Return the (X, Y) coordinate for the center point of the cell that contains the specified text.  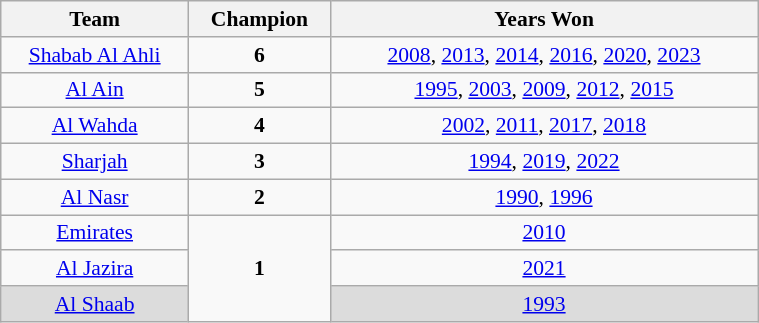
Al Nasr (95, 197)
1995, 2003, 2009, 2012, 2015 (544, 90)
2008, 2013, 2014, 2016, 2020, 2023 (544, 55)
Al Jazira (95, 269)
2 (260, 197)
1990, 1996 (544, 197)
5 (260, 90)
Al Shaab (95, 304)
2021 (544, 269)
Team (95, 19)
Years Won (544, 19)
4 (260, 126)
Emirates (95, 233)
2002, 2011, 2017, 2018 (544, 126)
1 (260, 268)
Al Ain (95, 90)
6 (260, 55)
Shabab Al Ahli (95, 55)
3 (260, 162)
1993 (544, 304)
Champion (260, 19)
Sharjah (95, 162)
2010 (544, 233)
Al Wahda (95, 126)
1994, 2019, 2022 (544, 162)
